Locate the cell with the specified text and output its [X, Y] center coordinate. 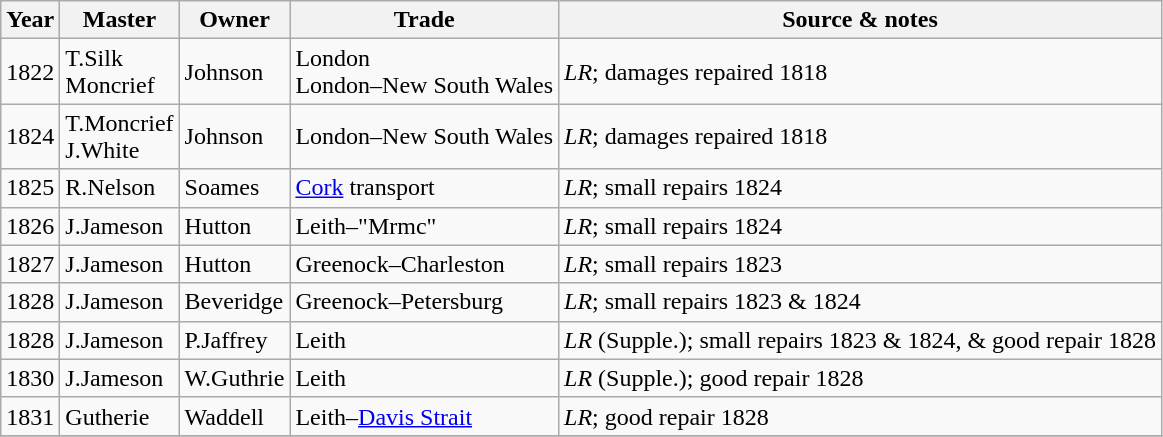
Year [30, 20]
1825 [30, 188]
Leith–"Mrmc" [424, 226]
Master [120, 20]
Leith–Davis Strait [424, 416]
LR; small repairs 1823 & 1824 [860, 302]
1824 [30, 136]
London–New South Wales [424, 136]
Beveridge [234, 302]
Greenock–Petersburg [424, 302]
T.SilkMoncrief [120, 72]
1827 [30, 264]
Waddell [234, 416]
LR (Supple.); good repair 1828 [860, 378]
LR; good repair 1828 [860, 416]
T.MoncriefJ.White [120, 136]
Trade [424, 20]
1831 [30, 416]
Soames [234, 188]
Source & notes [860, 20]
R.Nelson [120, 188]
Owner [234, 20]
1830 [30, 378]
P.Jaffrey [234, 340]
1826 [30, 226]
LR; small repairs 1823 [860, 264]
Greenock–Charleston [424, 264]
W.Guthrie [234, 378]
1822 [30, 72]
LondonLondon–New South Wales [424, 72]
LR (Supple.); small repairs 1823 & 1824, & good repair 1828 [860, 340]
Gutherie [120, 416]
Cork transport [424, 188]
